Pinpoint the cell where the given text exists, returning its (x, y) midpoint coordinate. 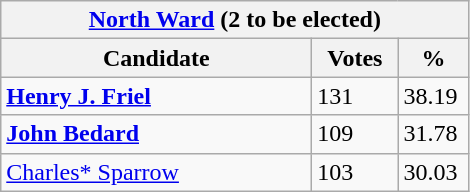
Candidate (156, 58)
109 (355, 134)
John Bedard (156, 134)
Henry J. Friel (156, 96)
North Ward (2 to be elected) (235, 20)
31.78 (434, 134)
30.03 (434, 172)
38.19 (434, 96)
131 (355, 96)
103 (355, 172)
Votes (355, 58)
% (434, 58)
Charles* Sparrow (156, 172)
